Output the (X, Y) coordinate of the center of the cell containing the given text.  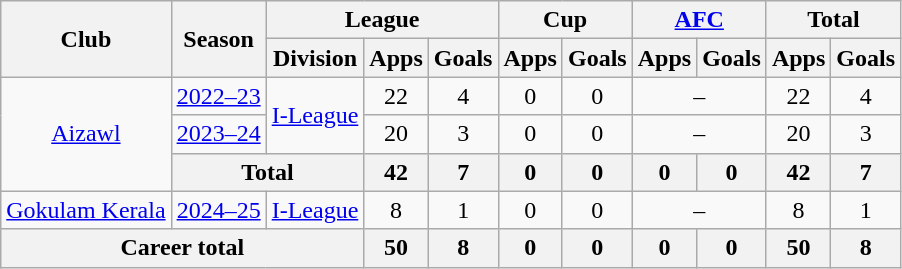
League (382, 20)
Gokulam Kerala (86, 210)
Cup (565, 20)
2024–25 (218, 210)
2023–24 (218, 134)
Career total (182, 248)
Season (218, 39)
Aizawl (86, 134)
Club (86, 39)
Division (315, 58)
AFC (699, 20)
2022–23 (218, 96)
